Identify which cell holds the provided text, then report its (x, y) central coordinate. 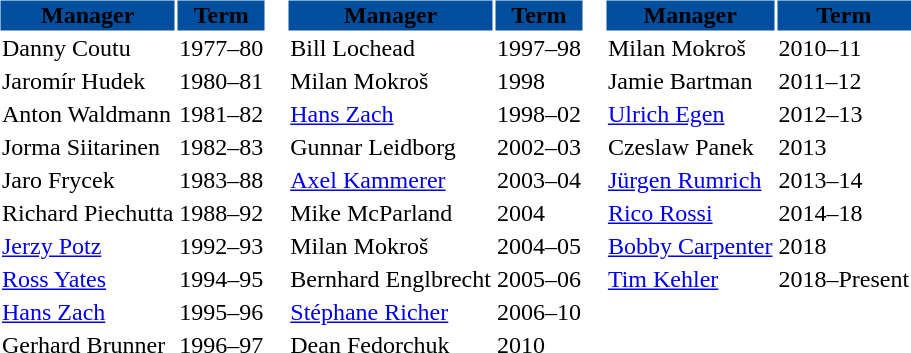
2018 (844, 247)
1994–95 (222, 279)
2014–18 (844, 213)
Bill Lochead (391, 49)
1998–02 (538, 115)
Jerzy Potz (87, 247)
1997–98 (538, 49)
Richard Piechutta (87, 213)
Gunnar Leidborg (391, 147)
Mike McParland (391, 213)
1992–93 (222, 247)
2018–Present (844, 279)
2002–03 (538, 147)
Bernhard Englbrecht (391, 279)
Czeslaw Panek (690, 147)
2003–04 (538, 181)
Bobby Carpenter (690, 247)
2006–10 (538, 313)
1977–80 (222, 49)
Axel Kammerer (391, 181)
Ross Yates (87, 279)
1995–96 (222, 313)
Jaro Frycek (87, 181)
2005–06 (538, 279)
Tim Kehler (690, 279)
1983–88 (222, 181)
Jürgen Rumrich (690, 181)
2013–14 (844, 181)
1980–81 (222, 81)
2004–05 (538, 247)
Ulrich Egen (690, 115)
Jaromír Hudek (87, 81)
1988–92 (222, 213)
2013 (844, 147)
1981–82 (222, 115)
Rico Rossi (690, 213)
1998 (538, 81)
Jamie Bartman (690, 81)
Jorma Siitarinen (87, 147)
2012–13 (844, 115)
Stéphane Richer (391, 313)
2004 (538, 213)
Danny Coutu (87, 49)
2011–12 (844, 81)
1982–83 (222, 147)
Anton Waldmann (87, 115)
2010–11 (844, 49)
